Return [X, Y] of the center of cell containing provided text 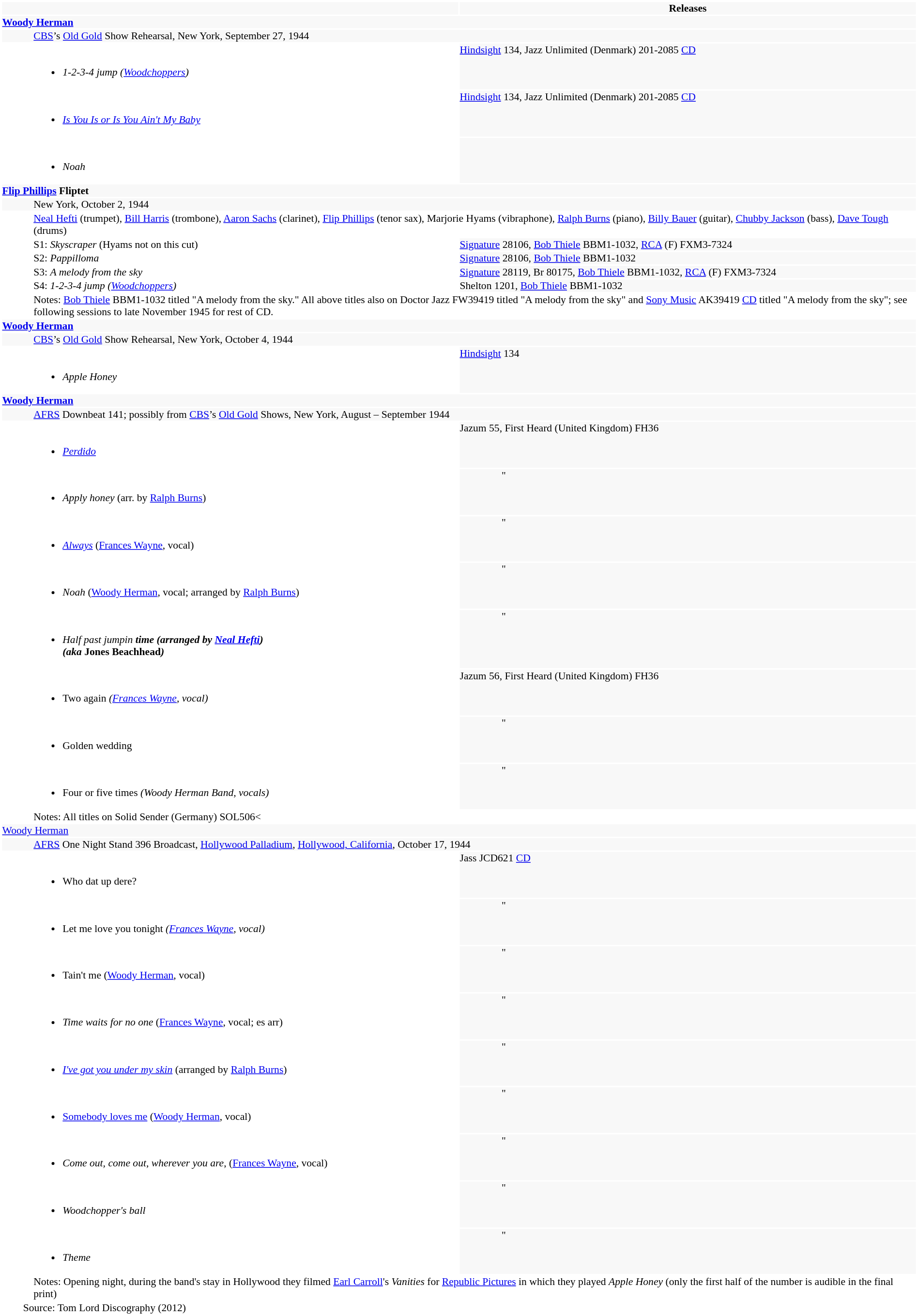
S4: 1-2-3-4 jump (Woodchoppers) [230, 286]
CBS’s Old Gold Show Rehearsal, New York, October 4, 1944 [459, 340]
AFRS One Night Stand 396 Broadcast, Hollywood Palladium, Hollywood, California, October 17, 1944 [459, 845]
Time waits for no one (Frances Wayne, vocal; es arr) [230, 1016]
Who dat up dere? [230, 875]
I've got you under my skin (arranged by Ralph Burns) [230, 1063]
Notes: All titles on Solid Sender (Germany) SOL506< [459, 817]
Source: Tom Lord Discography (2012) [459, 1308]
Apply honey (arr. by Ralph Burns) [230, 492]
S2: Pappilloma [230, 259]
Half past jumpin time (arranged by Neal Hefti)(aka Jones Beachhead) [230, 639]
Signature 28106, Bob Thiele BBM1-1032 [688, 259]
Noah [230, 160]
Noah (Woody Herman, vocal; arranged by Ralph Burns) [230, 586]
Jazum 55, First Heard (United Kingdom) FH36 [688, 445]
1-2-3-4 jump (Woodchoppers) [230, 66]
Woodchopper's ball [230, 1204]
Perdido [230, 445]
Two again (Frances Wayne, vocal) [230, 692]
Signature 28106, Bob Thiele BBM1-1032, RCA (F) FXM3-7324 [688, 245]
Jass JCD621 CD [688, 875]
S3: A melody from the sky [230, 273]
Apple Honey [230, 370]
CBS’s Old Gold Show Rehearsal, New York, September 27, 1944 [459, 36]
Jazum 56, First Heard (United Kingdom) FH36 [688, 692]
S1: Skyscraper (Hyams not on this cut) [230, 245]
Theme [230, 1251]
AFRS Downbeat 141; possibly from CBS’s Old Gold Shows, New York, August – September 1944 [459, 414]
Releases [688, 8]
New York, October 2, 1944 [459, 205]
Golden wedding [230, 739]
Signature 28119, Br 80175, Bob Thiele BBM1-1032, RCA (F) FXM3-7324 [688, 273]
Somebody loves me (Woody Herman, vocal) [230, 1110]
Four or five times (Woody Herman Band, vocals) [230, 786]
Let me love you tonight (Frances Wayne, vocal) [230, 922]
Shelton 1201, Bob Thiele BBM1-1032 [688, 286]
Flip Phillips Fliptet [459, 191]
Is You Is or Is You Ain't My Baby [230, 113]
Tain't me (Woody Herman, vocal) [230, 969]
Come out, come out, wherever you are, (Frances Wayne, vocal) [230, 1157]
Hindsight 134 [688, 370]
Always (Frances Wayne, vocal) [230, 539]
